Determine the [X, Y] coordinate at the center of the cell enclosing the given text.  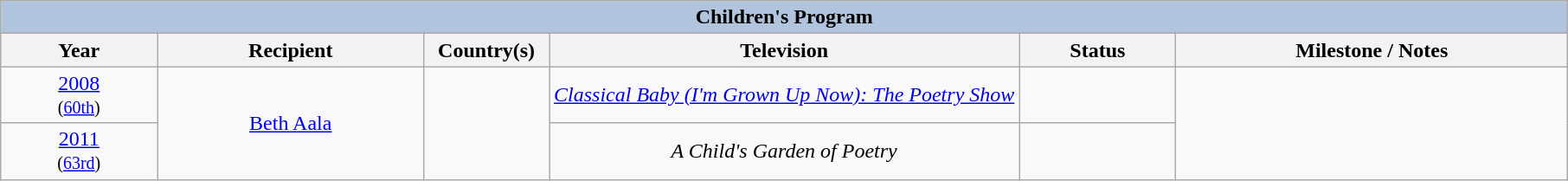
Recipient [291, 50]
2011(63rd) [80, 151]
Television [784, 50]
Beth Aala [291, 123]
Country(s) [486, 50]
Children's Program [784, 17]
Year [80, 50]
A Child's Garden of Poetry [784, 151]
Milestone / Notes [1372, 50]
2008(60th) [80, 95]
Status [1097, 50]
Classical Baby (I'm Grown Up Now): The Poetry Show [784, 95]
